Capture the cell that displays the provided text and extract its [X, Y] central coordinate. 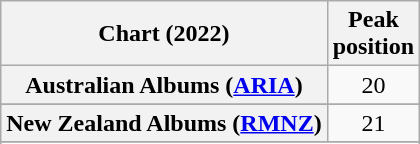
Chart (2022) [164, 34]
New Zealand Albums (RMNZ) [164, 123]
21 [373, 123]
20 [373, 85]
Australian Albums (ARIA) [164, 85]
Peakposition [373, 34]
